Return [X, Y] of the center of cell containing provided text 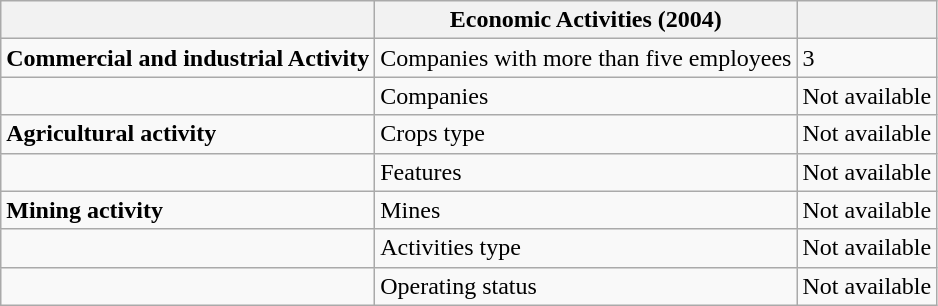
Features [586, 172]
Agricultural activity [188, 134]
Economic Activities (2004) [586, 20]
Operating status [586, 286]
Mining activity [188, 210]
Commercial and industrial Activity [188, 58]
Crops type [586, 134]
Activities type [586, 248]
3 [867, 58]
Companies [586, 96]
Companies with more than five employees [586, 58]
Mines [586, 210]
